Output the (X, Y) coordinate of the center of the cell containing the given text.  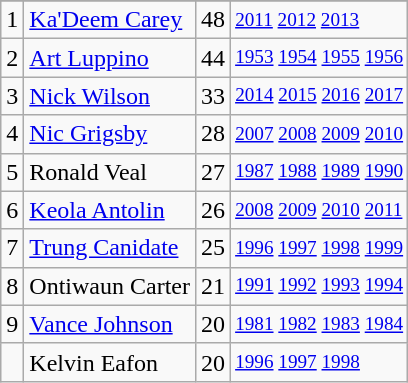
Kelvin Eafon (110, 362)
6 (12, 210)
9 (12, 324)
Ka'Deem Carey (110, 20)
48 (212, 20)
26 (212, 210)
2007 2008 2009 2010 (320, 134)
25 (212, 248)
1981 1982 1983 1984 (320, 324)
21 (212, 286)
33 (212, 96)
Trung Canidate (110, 248)
3 (12, 96)
1996 1997 1998 1999 (320, 248)
28 (212, 134)
Keola Antolin (110, 210)
Ontiwaun Carter (110, 286)
1991 1992 1993 1994 (320, 286)
1996 1997 1998 (320, 362)
1 (12, 20)
1953 1954 1955 1956 (320, 58)
Vance Johnson (110, 324)
8 (12, 286)
2011 2012 2013 (320, 20)
Nick Wilson (110, 96)
27 (212, 172)
Ronald Veal (110, 172)
1987 1988 1989 1990 (320, 172)
44 (212, 58)
2008 2009 2010 2011 (320, 210)
4 (12, 134)
7 (12, 248)
Nic Grigsby (110, 134)
2 (12, 58)
5 (12, 172)
Art Luppino (110, 58)
2014 2015 2016 2017 (320, 96)
